For the text-containing cell, return its midpoint in [X, Y] coordinate format. 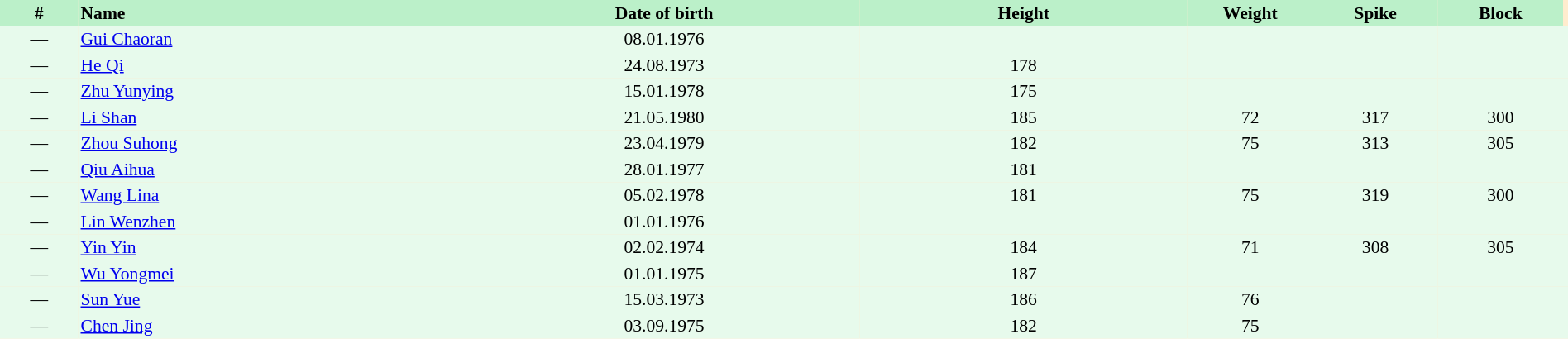
76 [1250, 299]
71 [1250, 248]
Wu Yongmei [273, 274]
24.08.1973 [664, 65]
28.01.1977 [664, 169]
15.03.1973 [664, 299]
187 [1024, 274]
72 [1250, 117]
# [39, 13]
Date of birth [664, 13]
Chen Jing [273, 326]
03.09.1975 [664, 326]
23.04.1979 [664, 144]
Name [273, 13]
He Qi [273, 65]
Sun Yue [273, 299]
308 [1374, 248]
Qiu Aihua [273, 169]
Zhou Suhong [273, 144]
Li Shan [273, 117]
Yin Yin [273, 248]
Block [1500, 13]
Weight [1250, 13]
185 [1024, 117]
175 [1024, 91]
02.02.1974 [664, 248]
01.01.1976 [664, 222]
186 [1024, 299]
Wang Lina [273, 195]
21.05.1980 [664, 117]
05.02.1978 [664, 195]
Height [1024, 13]
Lin Wenzhen [273, 222]
317 [1374, 117]
Spike [1374, 13]
184 [1024, 248]
313 [1374, 144]
178 [1024, 65]
Zhu Yunying [273, 91]
08.01.1976 [664, 40]
15.01.1978 [664, 91]
01.01.1975 [664, 274]
319 [1374, 195]
Gui Chaoran [273, 40]
